Return the (x, y) coordinate for the center point of the cell that contains the specified text.  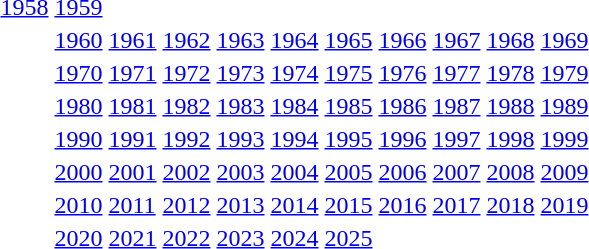
2003 (240, 172)
1975 (348, 73)
1977 (456, 73)
2017 (456, 205)
1991 (132, 139)
1971 (132, 73)
1973 (240, 73)
1985 (348, 106)
1981 (132, 106)
2014 (294, 205)
1964 (294, 40)
1963 (240, 40)
2015 (348, 205)
2000 (78, 172)
1986 (402, 106)
1966 (402, 40)
1988 (510, 106)
2006 (402, 172)
1961 (132, 40)
1994 (294, 139)
1987 (456, 106)
2016 (402, 205)
1998 (510, 139)
1983 (240, 106)
2010 (78, 205)
1990 (78, 139)
2012 (186, 205)
2001 (132, 172)
1962 (186, 40)
1995 (348, 139)
1992 (186, 139)
2007 (456, 172)
1993 (240, 139)
1984 (294, 106)
2005 (348, 172)
1996 (402, 139)
1968 (510, 40)
1980 (78, 106)
1974 (294, 73)
1978 (510, 73)
1976 (402, 73)
2008 (510, 172)
1965 (348, 40)
1972 (186, 73)
1997 (456, 139)
1967 (456, 40)
1970 (78, 73)
1982 (186, 106)
2018 (510, 205)
1960 (78, 40)
2002 (186, 172)
2011 (132, 205)
2004 (294, 172)
2013 (240, 205)
